Identify which cell holds the provided text, then report its [x, y] central coordinate. 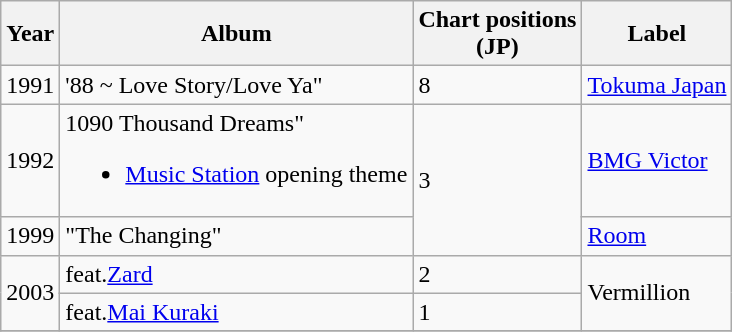
1 [498, 312]
Tokuma Japan [657, 85]
'88 ~ Love Story/Love Ya" [236, 85]
Vermillion [657, 293]
feat.Mai Kuraki [236, 312]
feat.Zard [236, 274]
8 [498, 85]
1999 [30, 236]
BMG Victor [657, 160]
Label [657, 34]
Year [30, 34]
2003 [30, 293]
Chart positions(JP) [498, 34]
3 [498, 180]
1991 [30, 85]
"The Changing" [236, 236]
2 [498, 274]
1992 [30, 160]
Room [657, 236]
Album [236, 34]
1090 Thousand Dreams"Music Station opening theme [236, 160]
